Locate the cell with the specified text and output its [X, Y] center coordinate. 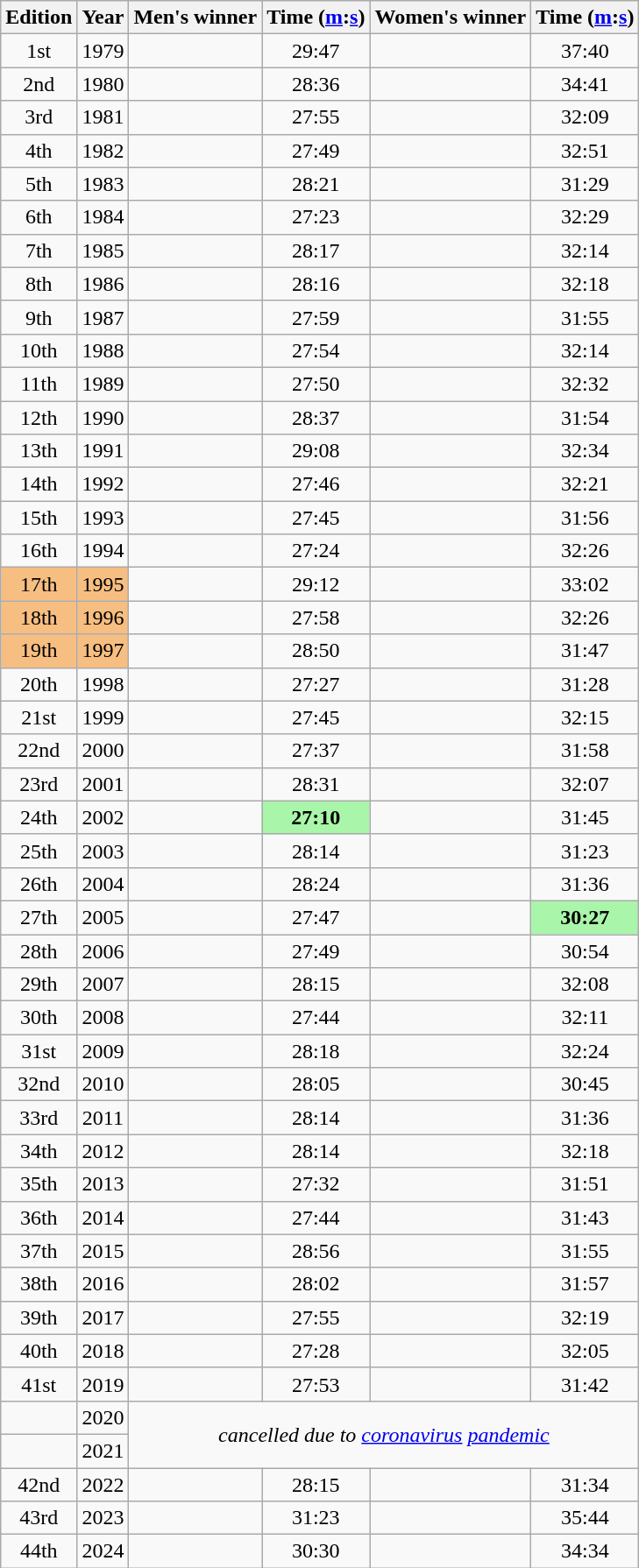
32:11 [586, 1018]
27:46 [316, 484]
39th [39, 1317]
2016 [103, 1284]
2002 [103, 817]
32nd [39, 1084]
1992 [103, 484]
35th [39, 1184]
27:47 [316, 917]
27:23 [316, 217]
31st [39, 1051]
31:47 [586, 651]
Edition [39, 18]
29:47 [316, 51]
2006 [103, 950]
31:57 [586, 1284]
1988 [103, 350]
2013 [103, 1184]
27th [39, 917]
2021 [103, 1451]
4th [39, 151]
2007 [103, 985]
1986 [103, 284]
1985 [103, 251]
40th [39, 1351]
22nd [39, 751]
25th [39, 851]
2014 [103, 1218]
2024 [103, 1551]
32:29 [586, 217]
31:58 [586, 751]
27:27 [316, 684]
28:17 [316, 251]
28:05 [316, 1084]
29:08 [316, 451]
42nd [39, 1485]
2000 [103, 751]
1979 [103, 51]
32:09 [586, 117]
34th [39, 1151]
31:29 [586, 184]
15th [39, 518]
29th [39, 985]
14th [39, 484]
27:58 [316, 618]
31:34 [586, 1485]
1987 [103, 317]
2023 [103, 1518]
2017 [103, 1317]
1993 [103, 518]
11th [39, 384]
1980 [103, 84]
2004 [103, 884]
33:02 [586, 584]
16th [39, 551]
Men's winner [195, 18]
2022 [103, 1485]
Year [103, 18]
23rd [39, 784]
30:54 [586, 950]
27:32 [316, 1184]
20th [39, 684]
28:56 [316, 1251]
2009 [103, 1051]
1998 [103, 684]
30:27 [586, 917]
27:59 [316, 317]
31:45 [586, 817]
1981 [103, 117]
30:30 [316, 1551]
28:21 [316, 184]
27:24 [316, 551]
2003 [103, 851]
32:51 [586, 151]
2015 [103, 1251]
31:51 [586, 1184]
34:34 [586, 1551]
5th [39, 184]
32:21 [586, 484]
37:40 [586, 51]
31:28 [586, 684]
33rd [39, 1118]
37th [39, 1251]
6th [39, 217]
12th [39, 418]
28:36 [316, 84]
2nd [39, 84]
32:08 [586, 985]
1st [39, 51]
17th [39, 584]
2010 [103, 1084]
32:05 [586, 1351]
19th [39, 651]
3rd [39, 117]
27:50 [316, 384]
35:44 [586, 1518]
1984 [103, 217]
1982 [103, 151]
31:43 [586, 1218]
34:41 [586, 84]
1996 [103, 618]
27:28 [316, 1351]
31:42 [586, 1384]
1995 [103, 584]
2001 [103, 784]
32:34 [586, 451]
1994 [103, 551]
28:50 [316, 651]
2019 [103, 1384]
1989 [103, 384]
2008 [103, 1018]
1983 [103, 184]
2005 [103, 917]
28:31 [316, 784]
2018 [103, 1351]
1991 [103, 451]
cancelled due to coronavirus pandemic [384, 1434]
21st [39, 717]
27:53 [316, 1384]
2012 [103, 1151]
28:37 [316, 418]
1999 [103, 717]
32:24 [586, 1051]
7th [39, 251]
24th [39, 817]
30:45 [586, 1084]
30th [39, 1018]
28th [39, 950]
1997 [103, 651]
26th [39, 884]
8th [39, 284]
44th [39, 1551]
13th [39, 451]
38th [39, 1284]
27:10 [316, 817]
27:54 [316, 350]
10th [39, 350]
28:16 [316, 284]
18th [39, 618]
41st [39, 1384]
2011 [103, 1118]
31:54 [586, 418]
36th [39, 1218]
28:02 [316, 1284]
1990 [103, 418]
Women's winner [451, 18]
9th [39, 317]
32:15 [586, 717]
28:18 [316, 1051]
32:32 [586, 384]
28:24 [316, 884]
29:12 [316, 584]
32:07 [586, 784]
32:19 [586, 1317]
27:37 [316, 751]
43rd [39, 1518]
2020 [103, 1417]
31:56 [586, 518]
